Search for the cell housing the specified text and yield its [x, y] center coordinate. 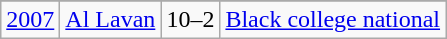
2007 [30, 20]
Al Lavan [110, 20]
Black college national [333, 20]
10–2 [190, 20]
